Locate the cell with the specified text and output its [X, Y] center coordinate. 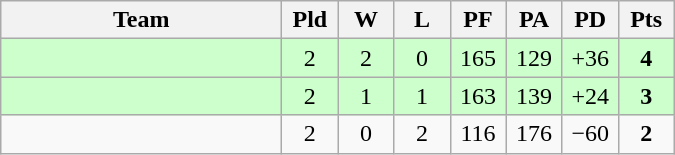
3 [646, 96]
129 [534, 58]
Pld [310, 20]
139 [534, 96]
Team [142, 20]
176 [534, 134]
Pts [646, 20]
W [366, 20]
163 [478, 96]
−60 [590, 134]
+36 [590, 58]
165 [478, 58]
116 [478, 134]
PF [478, 20]
4 [646, 58]
L [422, 20]
+24 [590, 96]
PA [534, 20]
PD [590, 20]
